For the text-containing cell, return its midpoint in (x, y) coordinate format. 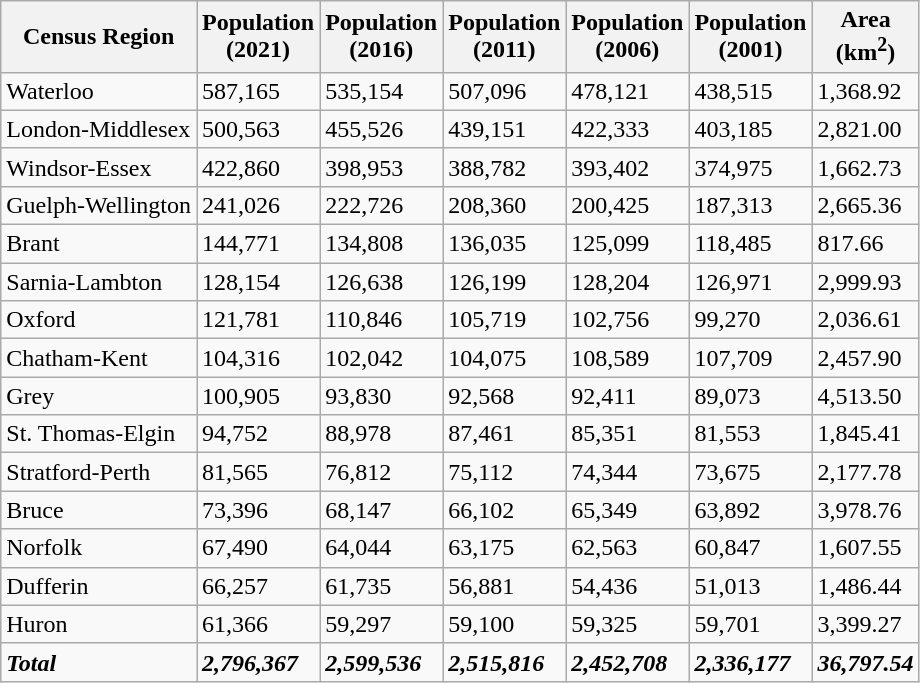
Population(2016) (382, 37)
2,821.00 (866, 129)
62,563 (628, 548)
Windsor-Essex (99, 167)
64,044 (382, 548)
Stratford-Perth (99, 472)
Population(2021) (258, 37)
126,638 (382, 282)
92,568 (504, 396)
403,185 (750, 129)
Norfolk (99, 548)
4,513.50 (866, 396)
61,735 (382, 586)
Population(2011) (504, 37)
388,782 (504, 167)
1,486.44 (866, 586)
66,102 (504, 510)
1,845.41 (866, 434)
Total (99, 662)
89,073 (750, 396)
59,297 (382, 624)
125,099 (628, 244)
Grey (99, 396)
104,075 (504, 358)
3,399.27 (866, 624)
67,490 (258, 548)
374,975 (750, 167)
118,485 (750, 244)
222,726 (382, 205)
87,461 (504, 434)
102,042 (382, 358)
1,607.55 (866, 548)
Guelph-Wellington (99, 205)
2,999.93 (866, 282)
76,812 (382, 472)
66,257 (258, 586)
Population(2001) (750, 37)
587,165 (258, 91)
2,796,367 (258, 662)
36,797.54 (866, 662)
London-Middlesex (99, 129)
99,270 (750, 320)
Population(2006) (628, 37)
88,978 (382, 434)
81,553 (750, 434)
136,035 (504, 244)
81,565 (258, 472)
1,662.73 (866, 167)
56,881 (504, 586)
94,752 (258, 434)
208,360 (504, 205)
2,515,816 (504, 662)
Oxford (99, 320)
128,204 (628, 282)
63,175 (504, 548)
105,719 (504, 320)
2,452,708 (628, 662)
Huron (99, 624)
51,013 (750, 586)
507,096 (504, 91)
200,425 (628, 205)
Waterloo (99, 91)
817.66 (866, 244)
144,771 (258, 244)
61,366 (258, 624)
422,333 (628, 129)
59,701 (750, 624)
63,892 (750, 510)
Dufferin (99, 586)
2,665.36 (866, 205)
107,709 (750, 358)
108,589 (628, 358)
478,121 (628, 91)
126,971 (750, 282)
75,112 (504, 472)
422,860 (258, 167)
121,781 (258, 320)
128,154 (258, 282)
59,325 (628, 624)
2,457.90 (866, 358)
2,599,536 (382, 662)
93,830 (382, 396)
102,756 (628, 320)
Brant (99, 244)
73,396 (258, 510)
Area(km2) (866, 37)
100,905 (258, 396)
92,411 (628, 396)
393,402 (628, 167)
241,026 (258, 205)
3,978.76 (866, 510)
54,436 (628, 586)
104,316 (258, 358)
Census Region (99, 37)
Sarnia-Lambton (99, 282)
73,675 (750, 472)
65,349 (628, 510)
St. Thomas-Elgin (99, 434)
85,351 (628, 434)
500,563 (258, 129)
439,151 (504, 129)
2,036.61 (866, 320)
187,313 (750, 205)
2,177.78 (866, 472)
Bruce (99, 510)
74,344 (628, 472)
2,336,177 (750, 662)
110,846 (382, 320)
60,847 (750, 548)
398,953 (382, 167)
535,154 (382, 91)
59,100 (504, 624)
438,515 (750, 91)
68,147 (382, 510)
126,199 (504, 282)
455,526 (382, 129)
134,808 (382, 244)
1,368.92 (866, 91)
Chatham-Kent (99, 358)
